Return the [x, y] coordinate for the center point of the cell that contains the specified text.  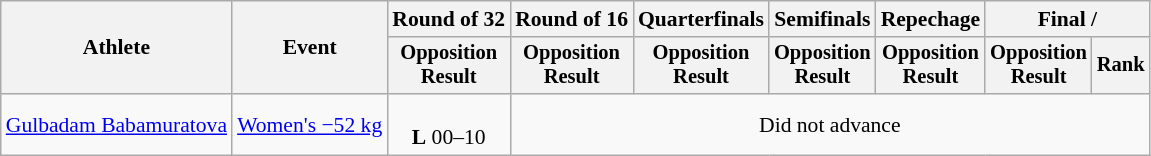
Women's −52 kg [310, 124]
Rank [1121, 66]
Round of 16 [572, 19]
Gulbadam Babamuratova [116, 124]
Repechage [931, 19]
L 00–10 [448, 124]
Round of 32 [448, 19]
Did not advance [830, 124]
Athlete [116, 48]
Semifinals [822, 19]
Event [310, 48]
Final / [1067, 19]
Quarterfinals [701, 19]
